Scan for the cell matching the given text and deliver its [x, y] coordinate at center. 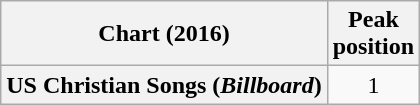
Peakposition [373, 34]
Chart (2016) [164, 34]
US Christian Songs (Billboard) [164, 85]
1 [373, 85]
